Return the (X, Y) coordinate for the center point of the cell that contains the specified text.  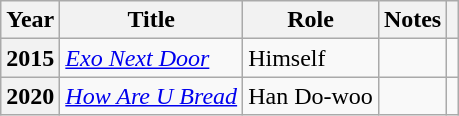
Title (152, 20)
Role (311, 20)
2015 (30, 58)
2020 (30, 96)
Han Do-woo (311, 96)
Exo Next Door (152, 58)
Notes (412, 20)
Himself (311, 58)
How Are U Bread (152, 96)
Year (30, 20)
